Scan for the cell matching the given text and deliver its (x, y) coordinate at center. 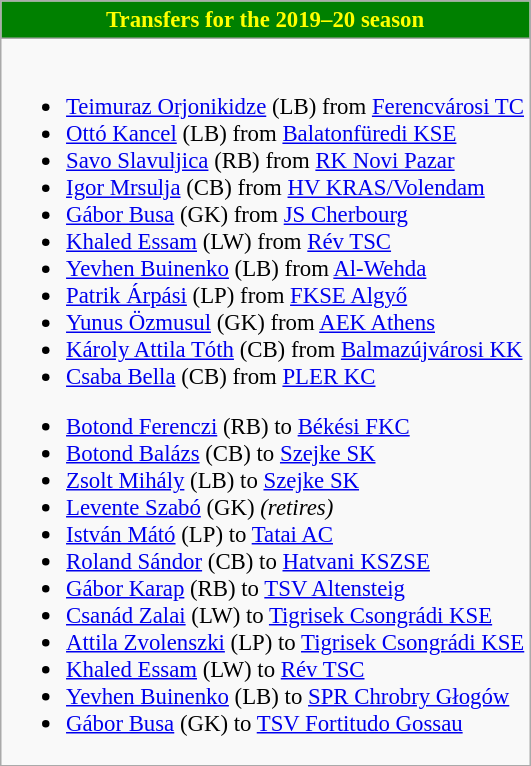
Transfers for the 2019–20 season (266, 20)
